From the cell containing the given text, extract its center point as [X, Y] coordinate. 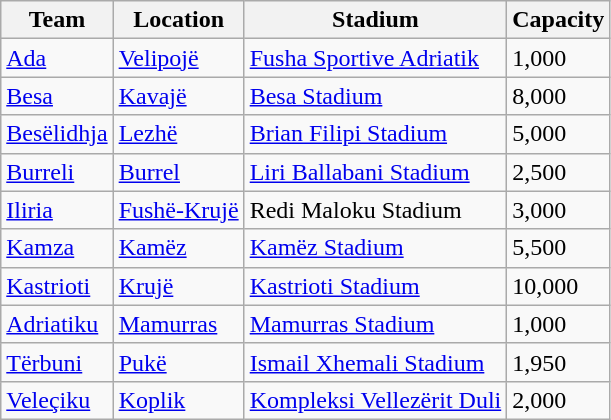
Besa Stadium [376, 96]
Kamëz Stadium [376, 248]
1,950 [558, 362]
5,000 [558, 134]
Mamurras [178, 324]
Mamurras Stadium [376, 324]
Koplik [178, 400]
Adriatiku [57, 324]
Capacity [558, 20]
Ismail Xhemali Stadium [376, 362]
Pukë [178, 362]
Fushë-Krujë [178, 210]
Burrel [178, 172]
8,000 [558, 96]
Tërbuni [57, 362]
Location [178, 20]
5,500 [558, 248]
Kastrioti Stadium [376, 286]
Veleçiku [57, 400]
Burreli [57, 172]
Stadium [376, 20]
Lezhë [178, 134]
Besëlidhja [57, 134]
2,000 [558, 400]
10,000 [558, 286]
Kompleksi Vellezërit Duli [376, 400]
Fusha Sportive Adriatik [376, 58]
Kastrioti [57, 286]
2,500 [558, 172]
Kavajë [178, 96]
Team [57, 20]
Ada [57, 58]
Redi Maloku Stadium [376, 210]
Brian Filipi Stadium [376, 134]
Liri Ballabani Stadium [376, 172]
Kamza [57, 248]
Iliria [57, 210]
Krujë [178, 286]
Velipojë [178, 58]
Besa [57, 96]
3,000 [558, 210]
Kamëz [178, 248]
